Search for the cell housing the specified text and yield its (x, y) center coordinate. 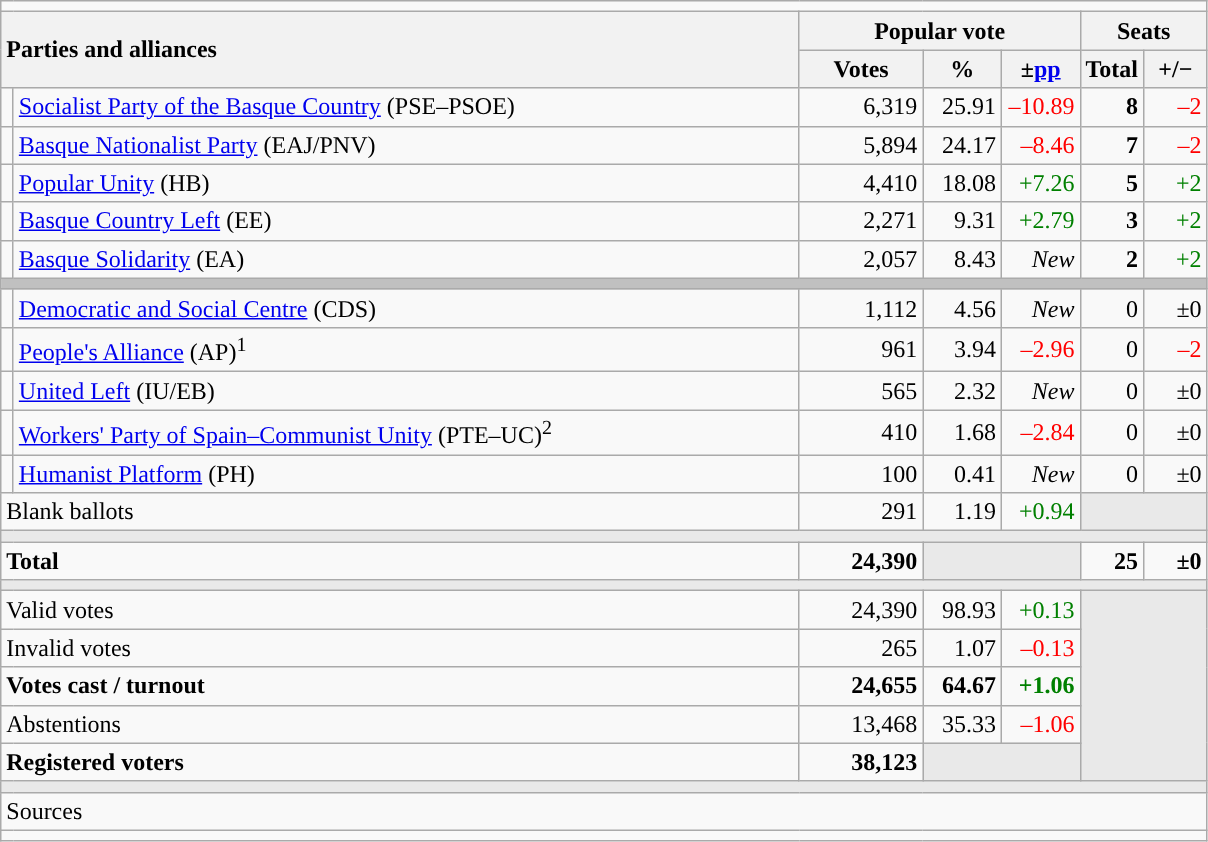
291 (861, 512)
24.17 (962, 145)
98.93 (962, 610)
Workers' Party of Spain–Communist Unity (PTE–UC)2 (406, 432)
–1.06 (1040, 724)
1.07 (962, 648)
+/− (1176, 69)
961 (861, 350)
4,410 (861, 183)
–0.13 (1040, 648)
Basque Solidarity (EA) (406, 259)
24,655 (861, 686)
United Left (IU/EB) (406, 391)
1,112 (861, 308)
3 (1112, 221)
35.33 (962, 724)
2 (1112, 259)
–8.46 (1040, 145)
5 (1112, 183)
0.41 (962, 474)
Registered voters (400, 762)
Votes (861, 69)
+0.94 (1040, 512)
1.19 (962, 512)
±pp (1040, 69)
64.67 (962, 686)
Basque Country Left (EE) (406, 221)
6,319 (861, 107)
Seats (1144, 31)
+0.13 (1040, 610)
2,057 (861, 259)
13,468 (861, 724)
Popular vote (940, 31)
38,123 (861, 762)
Humanist Platform (PH) (406, 474)
18.08 (962, 183)
+1.06 (1040, 686)
Democratic and Social Centre (CDS) (406, 308)
People's Alliance (AP)1 (406, 350)
100 (861, 474)
–2.96 (1040, 350)
–2.84 (1040, 432)
25.91 (962, 107)
Parties and alliances (400, 50)
1.68 (962, 432)
2.32 (962, 391)
Votes cast / turnout (400, 686)
565 (861, 391)
–10.89 (1040, 107)
7 (1112, 145)
410 (861, 432)
+7.26 (1040, 183)
9.31 (962, 221)
4.56 (962, 308)
8.43 (962, 259)
Socialist Party of the Basque Country (PSE–PSOE) (406, 107)
+2.79 (1040, 221)
Valid votes (400, 610)
265 (861, 648)
Invalid votes (400, 648)
5,894 (861, 145)
8 (1112, 107)
% (962, 69)
25 (1112, 561)
Popular Unity (HB) (406, 183)
Blank ballots (400, 512)
2,271 (861, 221)
Sources (604, 811)
3.94 (962, 350)
Basque Nationalist Party (EAJ/PNV) (406, 145)
Abstentions (400, 724)
